Locate the cell with the specified text and output its [X, Y] center coordinate. 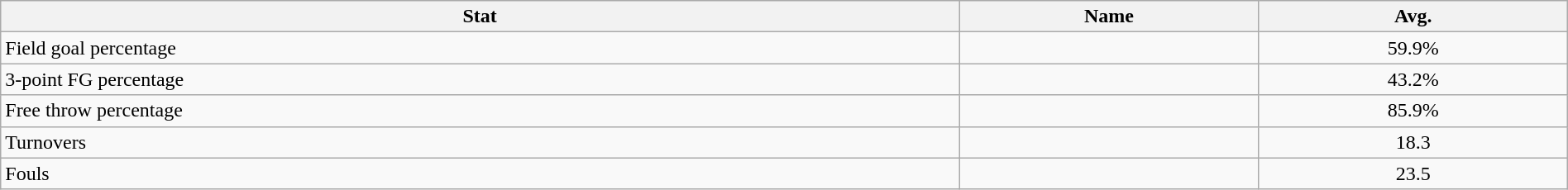
Stat [480, 17]
23.5 [1413, 173]
Field goal percentage [480, 48]
59.9% [1413, 48]
18.3 [1413, 142]
43.2% [1413, 79]
Avg. [1413, 17]
Name [1110, 17]
3-point FG percentage [480, 79]
Fouls [480, 173]
Turnovers [480, 142]
85.9% [1413, 111]
Free throw percentage [480, 111]
